Detect which cell encompasses the target text, then output its (X, Y) center coordinate. 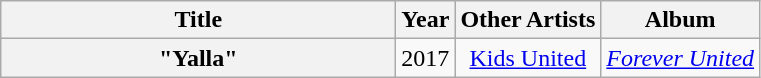
Album (680, 20)
Year (426, 20)
Other Artists (528, 20)
Kids United (528, 58)
Title (198, 20)
Forever United (680, 58)
2017 (426, 58)
"Yalla" (198, 58)
